Pinpoint the cell where the given text exists, returning its [X, Y] midpoint coordinate. 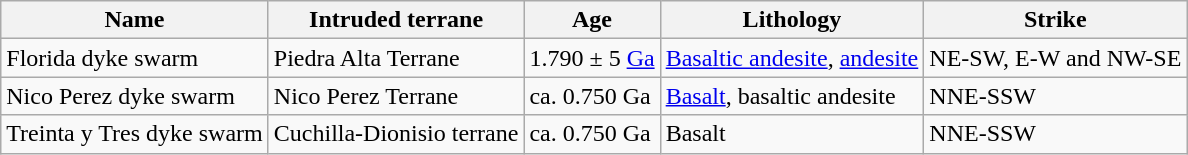
Basaltic andesite, andesite [792, 58]
Treinta y Tres dyke swarm [135, 134]
Basalt, basaltic andesite [792, 96]
Age [592, 20]
Intruded terrane [396, 20]
Nico Perez Terrane [396, 96]
Strike [1056, 20]
Nico Perez dyke swarm [135, 96]
Lithology [792, 20]
Basalt [792, 134]
NE-SW, E-W and NW-SE [1056, 58]
Name [135, 20]
Piedra Alta Terrane [396, 58]
Florida dyke swarm [135, 58]
Cuchilla-Dionisio terrane [396, 134]
1.790 ± 5 Ga [592, 58]
